Extract the [X, Y] coordinate from the center of the cell holding the provided text.  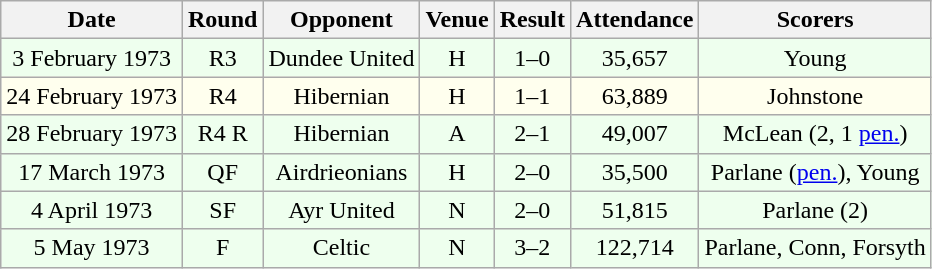
F [222, 248]
A [457, 134]
Parlane (pen.), Young [815, 172]
4 April 1973 [92, 210]
R4 [222, 96]
Round [222, 20]
28 February 1973 [92, 134]
Date [92, 20]
Parlane (2) [815, 210]
Parlane, Conn, Forsyth [815, 248]
5 May 1973 [92, 248]
1–1 [532, 96]
Dundee United [342, 58]
Result [532, 20]
24 February 1973 [92, 96]
Young [815, 58]
49,007 [635, 134]
122,714 [635, 248]
Celtic [342, 248]
2–1 [532, 134]
35,500 [635, 172]
QF [222, 172]
3–2 [532, 248]
Venue [457, 20]
Attendance [635, 20]
Johnstone [815, 96]
35,657 [635, 58]
Ayr United [342, 210]
McLean (2, 1 pen.) [815, 134]
63,889 [635, 96]
17 March 1973 [92, 172]
Opponent [342, 20]
SF [222, 210]
Airdrieonians [342, 172]
Scorers [815, 20]
51,815 [635, 210]
R3 [222, 58]
R4 R [222, 134]
3 February 1973 [92, 58]
1–0 [532, 58]
